Identify which cell holds the provided text, then report its [x, y] central coordinate. 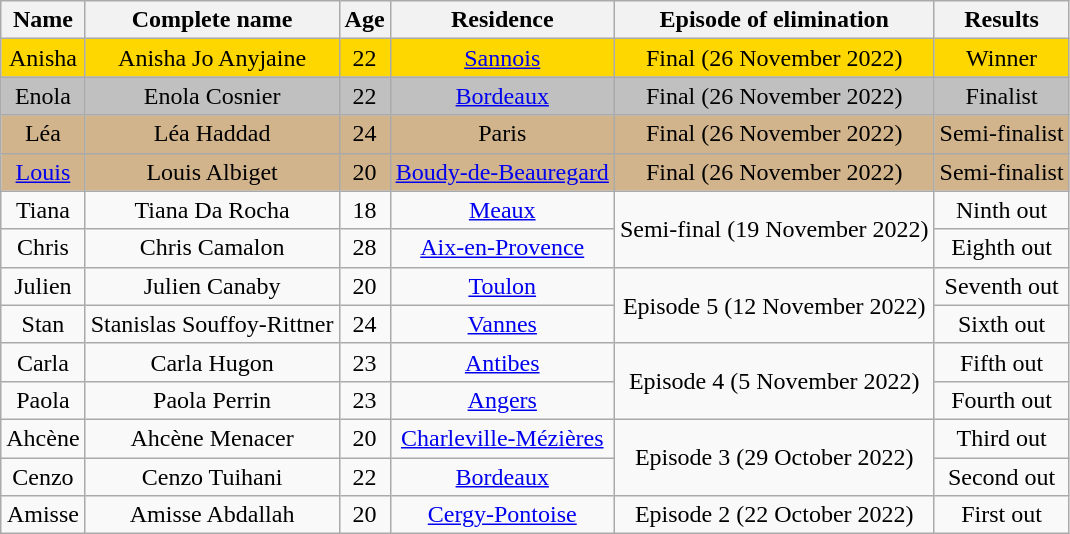
Enola [43, 96]
Anisha [43, 58]
Stanislas Souffoy-Rittner [212, 324]
Paris [502, 134]
Finalist [1002, 96]
Charleville-Mézières [502, 438]
Ninth out [1002, 210]
Episode of elimination [774, 20]
Louis Albiget [212, 172]
Amisse [43, 515]
Carla [43, 362]
Aix-en-Provence [502, 248]
Paola Perrin [212, 400]
Enola Cosnier [212, 96]
Eighth out [1002, 248]
Third out [1002, 438]
Carla Hugon [212, 362]
Louis [43, 172]
First out [1002, 515]
Age [364, 20]
Fifth out [1002, 362]
Name [43, 20]
Cenzo Tuihani [212, 477]
Episode 3 (29 October 2022) [774, 457]
Chris [43, 248]
Ahcène [43, 438]
Episode 4 (5 November 2022) [774, 381]
18 [364, 210]
Cergy-Pontoise [502, 515]
Tiana [43, 210]
Julien [43, 286]
Paola [43, 400]
Second out [1002, 477]
Sixth out [1002, 324]
Seventh out [1002, 286]
Meaux [502, 210]
Sannois [502, 58]
Chris Camalon [212, 248]
Residence [502, 20]
Complete name [212, 20]
Results [1002, 20]
Antibes [502, 362]
Semi-final (19 November 2022) [774, 229]
Angers [502, 400]
Boudy-de-Beauregard [502, 172]
Léa Haddad [212, 134]
28 [364, 248]
Léa [43, 134]
Episode 5 (12 November 2022) [774, 305]
Anisha Jo Anyjaine [212, 58]
Stan [43, 324]
Cenzo [43, 477]
Tiana Da Rocha [212, 210]
Winner [1002, 58]
Episode 2 (22 October 2022) [774, 515]
Julien Canaby [212, 286]
Toulon [502, 286]
Vannes [502, 324]
Ahcène Menacer [212, 438]
Amisse Abdallah [212, 515]
Fourth out [1002, 400]
